Search for the cell housing the specified text and yield its (x, y) center coordinate. 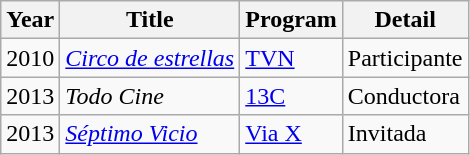
Séptimo Vicio (150, 134)
13C (292, 96)
Circo de estrellas (150, 58)
Year (30, 20)
Conductora (405, 96)
2010 (30, 58)
Title (150, 20)
Participante (405, 58)
Detail (405, 20)
TVN (292, 58)
Invitada (405, 134)
Todo Cine (150, 96)
Program (292, 20)
Via X (292, 134)
